Extract the (X, Y) coordinate from the center of the cell holding the provided text.  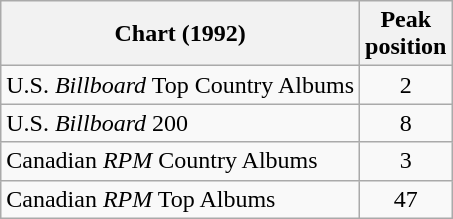
Canadian RPM Country Albums (180, 161)
47 (406, 199)
U.S. Billboard Top Country Albums (180, 85)
Chart (1992) (180, 34)
Canadian RPM Top Albums (180, 199)
2 (406, 85)
3 (406, 161)
U.S. Billboard 200 (180, 123)
Peakposition (406, 34)
8 (406, 123)
